Output the [X, Y] coordinate of the center of the cell containing the given text.  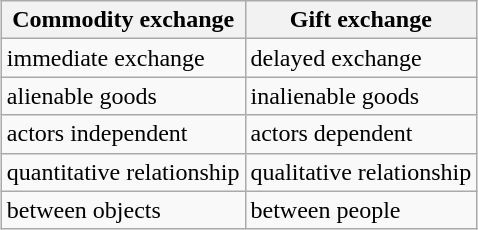
actors independent [123, 134]
inalienable goods [361, 96]
between objects [123, 210]
actors dependent [361, 134]
alienable goods [123, 96]
between people [361, 210]
delayed exchange [361, 58]
Commodity exchange [123, 20]
qualitative relationship [361, 172]
Gift exchange [361, 20]
immediate exchange [123, 58]
quantitative relationship [123, 172]
